Capture the cell that displays the provided text and extract its (X, Y) central coordinate. 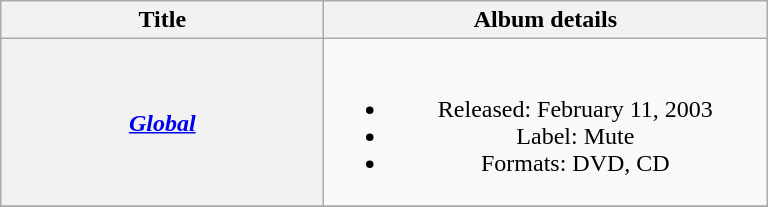
Title (162, 20)
Global (162, 122)
Released: February 11, 2003Label: MuteFormats: DVD, CD (546, 122)
Album details (546, 20)
